Detect which cell encompasses the target text, then output its (X, Y) center coordinate. 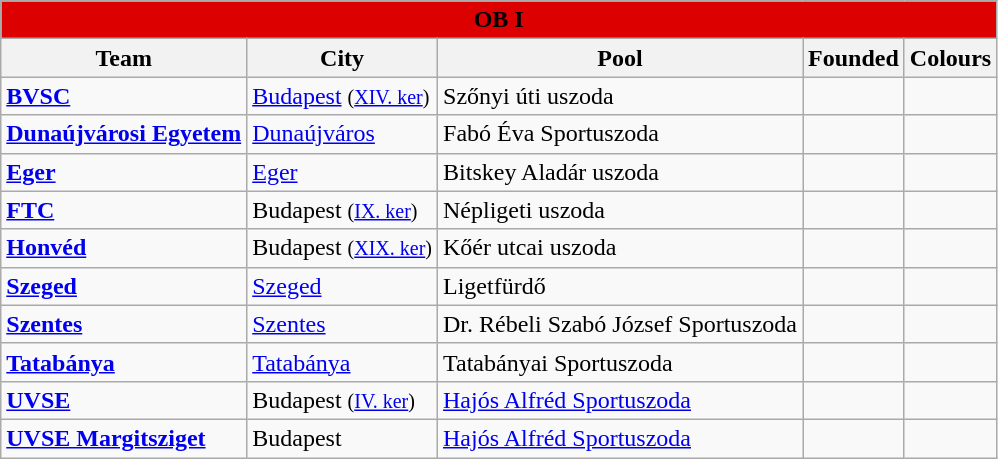
City (342, 58)
Team (124, 58)
FTC (124, 210)
Szőnyi úti uszoda (620, 96)
Népligeti uszoda (620, 210)
Dunaújváros (342, 134)
Budapest (342, 438)
Fabó Éva Sportuszoda (620, 134)
Dr. Rébeli Szabó József Sportuszoda (620, 324)
Pool (620, 58)
Honvéd (124, 248)
Bitskey Aladár uszoda (620, 172)
BVSC (124, 96)
Budapest (IV. ker) (342, 400)
Ligetfürdő (620, 286)
Dunaújvárosi Egyetem (124, 134)
Tatabányai Sportuszoda (620, 362)
Colours (950, 58)
Founded (853, 58)
OB I (499, 20)
UVSE Margitsziget (124, 438)
UVSE (124, 400)
Budapest (XIV. ker) (342, 96)
Kőér utcai uszoda (620, 248)
Budapest (IX. ker) (342, 210)
Budapest (XIX. ker) (342, 248)
